For the text-containing cell, return its midpoint in (X, Y) coordinate format. 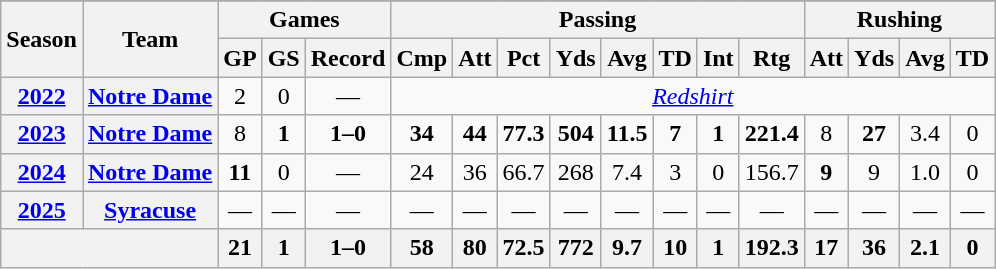
10 (675, 248)
Rushing (900, 20)
80 (475, 248)
58 (422, 248)
Pct (524, 58)
Games (304, 20)
44 (475, 134)
3.4 (926, 134)
24 (422, 172)
7.4 (627, 172)
2024 (42, 172)
772 (576, 248)
66.7 (524, 172)
268 (576, 172)
2025 (42, 210)
72.5 (524, 248)
21 (240, 248)
17 (826, 248)
1.0 (926, 172)
Cmp (422, 58)
27 (874, 134)
GP (240, 58)
11.5 (627, 134)
Record (348, 58)
221.4 (772, 134)
504 (576, 134)
192.3 (772, 248)
2.1 (926, 248)
34 (422, 134)
9.7 (627, 248)
GS (284, 58)
Syracuse (150, 210)
77.3 (524, 134)
2023 (42, 134)
11 (240, 172)
2022 (42, 96)
3 (675, 172)
Passing (598, 20)
Rtg (772, 58)
Redshirt (693, 96)
156.7 (772, 172)
7 (675, 134)
2 (240, 96)
Int (718, 58)
Season (42, 39)
Team (150, 39)
